Output the [X, Y] coordinate of the center of the cell containing the given text.  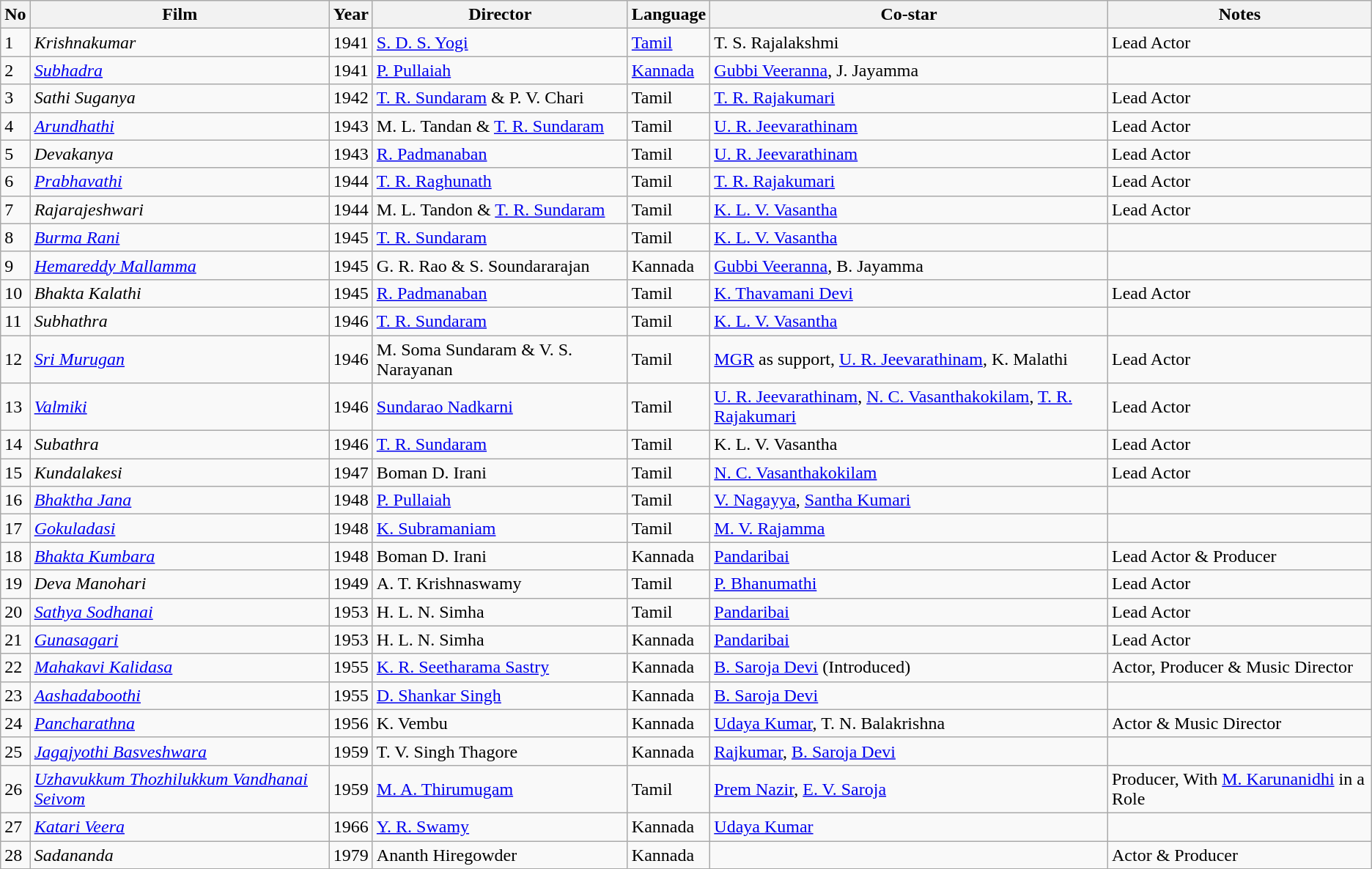
Krishnakumar [180, 42]
16 [15, 500]
Subhadra [180, 70]
Arundhathi [180, 126]
K. R. Seetharama Sastry [500, 668]
Udaya Kumar [909, 827]
B. Saroja Devi [909, 695]
Rajkumar, B. Saroja Devi [909, 751]
9 [15, 265]
10 [15, 293]
1947 [350, 473]
Y. R. Swamy [500, 827]
T. V. Singh Thagore [500, 751]
Actor, Producer & Music Director [1239, 668]
Bhaktha Jana [180, 500]
Film [180, 15]
Sadananda [180, 855]
Uzhavukkum Thozhilukkum Vandhanai Seivom [180, 788]
M. Soma Sundaram & V. S. Narayanan [500, 359]
Bhakta Kalathi [180, 293]
Notes [1239, 15]
Gunasagari [180, 640]
K. Thavamani Devi [909, 293]
S. D. S. Yogi [500, 42]
Udaya Kumar, T. N. Balakrishna [909, 723]
Sundarao Nadkarni [500, 407]
Gubbi Veeranna, B. Jayamma [909, 265]
Bhakta Kumbara [180, 556]
26 [15, 788]
18 [15, 556]
N. C. Vasanthakokilam [909, 473]
Kundalakesi [180, 473]
Subathra [180, 445]
Gokuladasi [180, 528]
7 [15, 210]
4 [15, 126]
1 [15, 42]
1956 [350, 723]
Burma Rani [180, 237]
T. S. Rajalakshmi [909, 42]
22 [15, 668]
Lead Actor & Producer [1239, 556]
24 [15, 723]
B. Saroja Devi (Introduced) [909, 668]
8 [15, 237]
Sathi Suganya [180, 98]
K. Vembu [500, 723]
M. V. Rajamma [909, 528]
3 [15, 98]
Language [668, 15]
T. R. Raghunath [500, 182]
11 [15, 321]
1979 [350, 855]
21 [15, 640]
Mahakavi Kalidasa [180, 668]
Katari Veera [180, 827]
28 [15, 855]
14 [15, 445]
Jagajyothi Basveshwara [180, 751]
Actor & Producer [1239, 855]
Valmiki [180, 407]
15 [15, 473]
Ananth Hiregowder [500, 855]
U. R. Jeevarathinam, N. C. Vasanthakokilam, T. R. Rajakumari [909, 407]
Prabhavathi [180, 182]
5 [15, 154]
12 [15, 359]
Devakanya [180, 154]
1949 [350, 584]
No [15, 15]
G. R. Rao & S. Soundararajan [500, 265]
Director [500, 15]
Prem Nazir, E. V. Saroja [909, 788]
P. Bhanumathi [909, 584]
6 [15, 182]
27 [15, 827]
1942 [350, 98]
Aashadaboothi [180, 695]
Hemareddy Mallamma [180, 265]
Sri Murugan [180, 359]
Subhathra [180, 321]
13 [15, 407]
Pancharathna [180, 723]
17 [15, 528]
25 [15, 751]
M. L. Tandon & T. R. Sundaram [500, 210]
T. R. Sundaram & P. V. Chari [500, 98]
V. Nagayya, Santha Kumari [909, 500]
Producer, With M. Karunanidhi in a Role [1239, 788]
Gubbi Veeranna, J. Jayamma [909, 70]
23 [15, 695]
Year [350, 15]
D. Shankar Singh [500, 695]
Actor & Music Director [1239, 723]
K. Subramaniam [500, 528]
Co-star [909, 15]
Rajarajeshwari [180, 210]
M. L. Tandan & T. R. Sundaram [500, 126]
MGR as support, U. R. Jeevarathinam, K. Malathi [909, 359]
1966 [350, 827]
20 [15, 612]
M. A. Thirumugam [500, 788]
Deva Manohari [180, 584]
19 [15, 584]
Sathya Sodhanai [180, 612]
2 [15, 70]
A. T. Krishnaswamy [500, 584]
